Return [X, Y] of the center of cell containing provided text 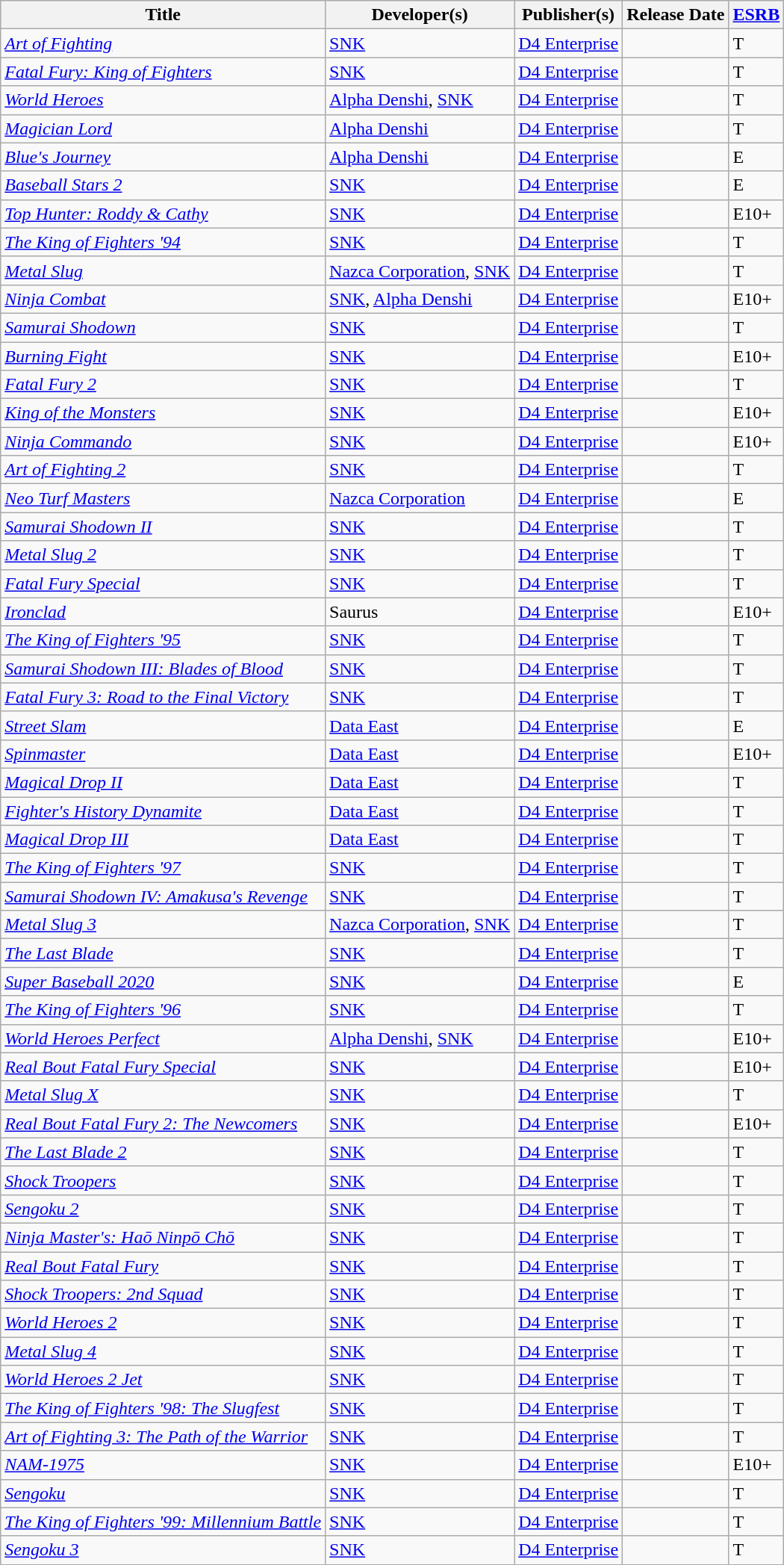
Sengoku 2 [163, 1209]
Real Bout Fatal Fury Special [163, 1067]
Fatal Fury Special [163, 583]
The King of Fighters '96 [163, 1010]
The King of Fighters '98: The Slugfest [163, 1408]
Baseball Stars 2 [163, 185]
Blue's Journey [163, 157]
Ironclad [163, 612]
Sengoku 3 [163, 1550]
Metal Slug 3 [163, 925]
Title [163, 15]
NAM-1975 [163, 1465]
The Last Blade 2 [163, 1152]
Art of Fighting 2 [163, 470]
World Heroes 2 [163, 1323]
Samurai Shodown II [163, 527]
Sengoku [163, 1493]
Samurai Shodown III: Blades of Blood [163, 669]
Burning Fight [163, 356]
Nazca Corporation [420, 498]
World Heroes Perfect [163, 1038]
Metal Slug 4 [163, 1351]
Art of Fighting 3: The Path of the Warrior [163, 1437]
Release Date [676, 15]
Ninja Master's: Haō Ninpō Chō [163, 1237]
Art of Fighting [163, 43]
Metal Slug X [163, 1095]
World Heroes [163, 100]
The King of Fighters '94 [163, 242]
Magical Drop III [163, 840]
Ninja Commando [163, 441]
Spinmaster [163, 754]
Magician Lord [163, 128]
King of the Monsters [163, 413]
Magical Drop II [163, 782]
Super Baseball 2020 [163, 982]
Shock Troopers [163, 1180]
The King of Fighters '97 [163, 868]
Saurus [420, 612]
Neo Turf Masters [163, 498]
World Heroes 2 Jet [163, 1380]
Shock Troopers: 2nd Squad [163, 1295]
Real Bout Fatal Fury [163, 1266]
Top Hunter: Roddy & Cathy [163, 214]
SNK, Alpha Denshi [420, 299]
Metal Slug 2 [163, 555]
ESRB [756, 15]
Samurai Shodown [163, 327]
The Last Blade [163, 953]
Publisher(s) [569, 15]
The King of Fighters '99: Millennium Battle [163, 1522]
Developer(s) [420, 15]
Street Slam [163, 725]
Fatal Fury 2 [163, 385]
Real Bout Fatal Fury 2: The Newcomers [163, 1124]
Ninja Combat [163, 299]
The King of Fighters '95 [163, 640]
Fatal Fury: King of Fighters [163, 72]
Fatal Fury 3: Road to the Final Victory [163, 697]
Samurai Shodown IV: Amakusa's Revenge [163, 896]
Fighter's History Dynamite [163, 811]
Metal Slug [163, 270]
